Determine the (X, Y) coordinate at the center of the cell enclosing the given text.  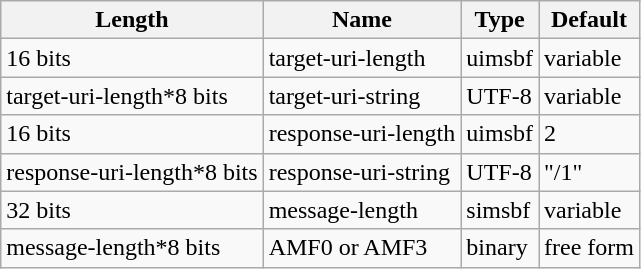
message-length (362, 210)
Type (500, 20)
message-length*8 bits (132, 248)
2 (590, 134)
binary (500, 248)
target-uri-length*8 bits (132, 96)
free form (590, 248)
"/1" (590, 172)
Name (362, 20)
Default (590, 20)
response-uri-length (362, 134)
response-uri-length*8 bits (132, 172)
simsbf (500, 210)
target-uri-string (362, 96)
32 bits (132, 210)
target-uri-length (362, 58)
AMF0 or AMF3 (362, 248)
response-uri-string (362, 172)
Length (132, 20)
